Output the (x, y) coordinate of the center of the cell containing the given text.  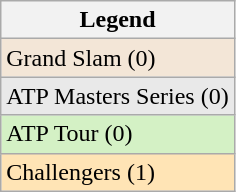
Grand Slam (0) (118, 58)
Legend (118, 20)
Challengers (1) (118, 172)
ATP Masters Series (0) (118, 96)
ATP Tour (0) (118, 134)
